Pinpoint the cell where the given text exists, returning its [X, Y] midpoint coordinate. 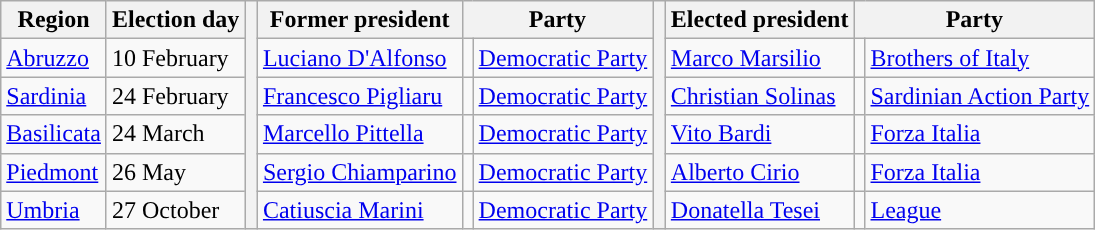
Sardinian Action Party [980, 96]
Former president [360, 20]
Region [54, 20]
Abruzzo [54, 58]
24 March [175, 134]
26 May [175, 172]
24 February [175, 96]
Umbria [54, 210]
27 October [175, 210]
Vito Bardi [760, 134]
Marco Marsilio [760, 58]
Donatella Tesei [760, 210]
Alberto Cirio [760, 172]
League [980, 210]
Brothers of Italy [980, 58]
Piedmont [54, 172]
Catiuscia Marini [360, 210]
Election day [175, 20]
Francesco Pigliaru [360, 96]
Marcello Pittella [360, 134]
Luciano D'Alfonso [360, 58]
Christian Solinas [760, 96]
Elected president [760, 20]
Basilicata [54, 134]
10 February [175, 58]
Sardinia [54, 96]
Sergio Chiamparino [360, 172]
